Search for the cell housing the specified text and yield its [x, y] center coordinate. 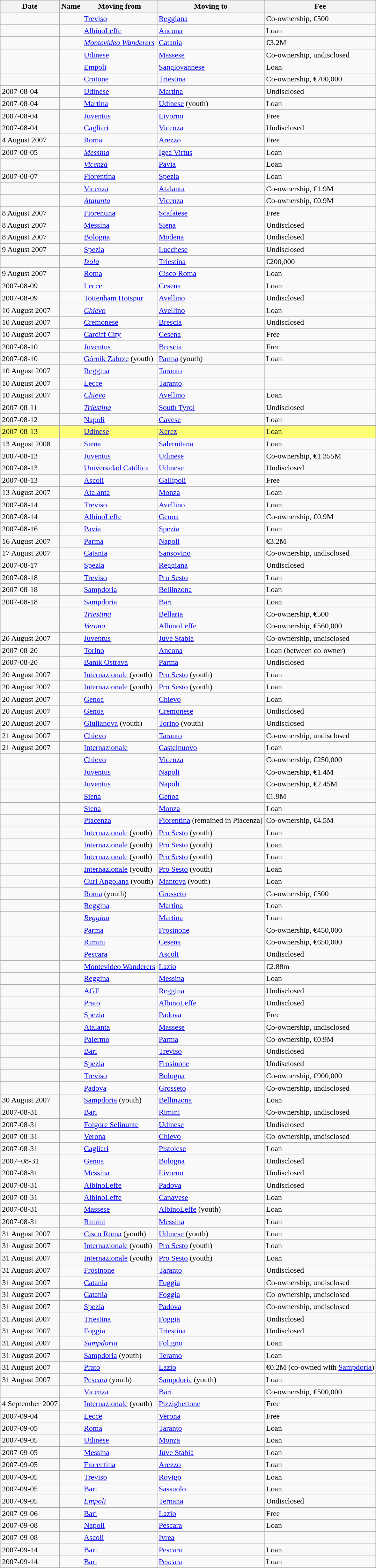
Moving from [119, 6]
Sassuolo [210, 1489]
Folgore Selinunte [119, 1124]
Pro Sesto [210, 578]
Crotone [119, 79]
Górnik Zabrze (youth) [119, 359]
2007-08-05 [30, 152]
Cisco Roma (youth) [119, 1234]
Giulianova (youth) [119, 723]
Pescara (youth) [119, 1380]
Xerez [210, 432]
Curi Angolana (youth) [119, 881]
Ivrea [210, 1538]
Ternana [210, 1501]
13 August 2008 [30, 444]
AGF [119, 991]
2007-08-12 [30, 420]
Parma (youth) [210, 359]
Co-ownership, €700,000 [320, 79]
Modena [210, 237]
€0.2M (co-owned with Sampdoria) [320, 1367]
Igea Virtus [210, 152]
Palermo [119, 1039]
Canavese [210, 1197]
Co-ownership, €2.45M [320, 784]
2007-08-17 [30, 565]
Co-ownership, €250,000 [320, 760]
South Tyrol [210, 407]
Fee [320, 6]
Co-ownership, €650,000 [320, 942]
Loan (between co-owner) [320, 650]
2007–08-31 [30, 1161]
2007-09-06 [30, 1513]
Cisco Roma [210, 274]
4 August 2007 [30, 140]
Co-ownership, €560,000 [320, 626]
17 August 2007 [30, 553]
2007-08-07 [30, 177]
Izola [119, 261]
Name [71, 6]
Torino (youth) [210, 723]
Teramo [210, 1355]
Gallipoli [210, 480]
Co-ownership, €4.5M [320, 821]
Sansovino [210, 553]
Roma (youth) [119, 893]
Cavese [210, 420]
Co-ownership, €500,000 [320, 1392]
€1.9M [320, 796]
AlbinoLeffe (youth) [210, 1209]
Co-ownership, €1.9M [320, 189]
30 August 2007 [30, 1100]
Moving to [210, 6]
Co-ownership, €900,000 [320, 1076]
Lucchese [210, 249]
2007-08-11 [30, 407]
Date [30, 6]
16 August 2007 [30, 541]
Scafatese [210, 213]
Bellaria [210, 614]
4 September 2007 [30, 1404]
Universidad Católica [119, 468]
Tottenham Hotspur [119, 298]
Cardiff City [119, 334]
Pistoiese [210, 1149]
Baník Ostrava [119, 663]
2007-09-04 [30, 1416]
€2.88m [320, 966]
Pizzighettone [210, 1404]
Salernitana [210, 444]
Co-ownership, €450,000 [320, 930]
Internazionale [119, 748]
Rovigo [210, 1477]
2007-08-16 [30, 529]
Piacenza [119, 821]
Foligno [210, 1343]
€200,000 [320, 261]
Fiorentina (remained in Piacenza) [210, 821]
Mantova (youth) [210, 881]
Co-ownership, €1.4M [320, 772]
Co-ownership, €1.355M [320, 456]
Castelnuovo [210, 748]
13 August 2007 [30, 492]
Torino [119, 650]
Sangiovannese [210, 67]
